Output the (x, y) coordinate of the center of the cell containing the given text.  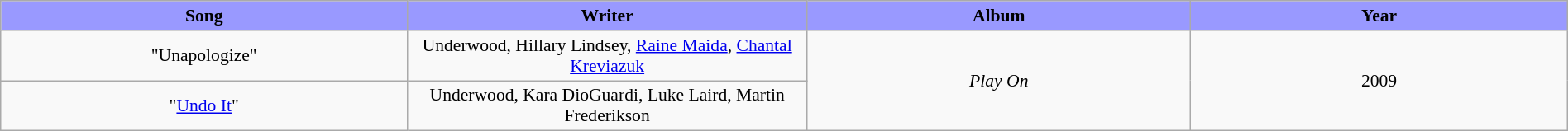
Play On (999, 80)
Writer (607, 16)
"Undo It" (204, 105)
Song (204, 16)
Underwood, Kara DioGuardi, Luke Laird, Martin Frederikson (607, 105)
2009 (1379, 80)
"Unapologize" (204, 54)
Album (999, 16)
Underwood, Hillary Lindsey, Raine Maida, Chantal Kreviazuk (607, 54)
Year (1379, 16)
